Capture the cell that displays the provided text and extract its (X, Y) central coordinate. 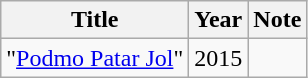
Note (278, 20)
Title (95, 20)
Year (218, 20)
"Podmo Patar Jol" (95, 58)
2015 (218, 58)
